Output the (X, Y) coordinate of the center of the cell containing the given text.  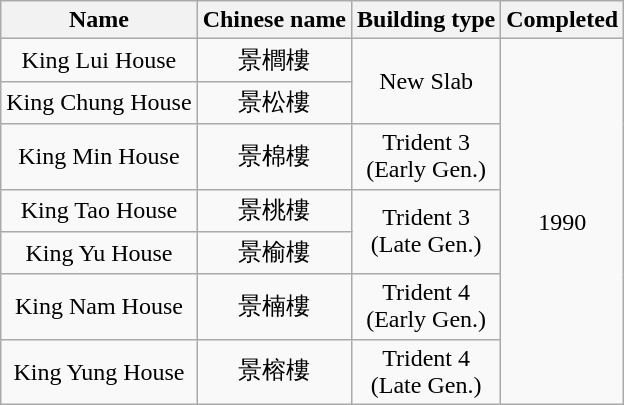
King Tao House (99, 210)
1990 (562, 222)
Trident 3(Early Gen.) (426, 156)
Building type (426, 20)
Trident 4(Early Gen.) (426, 306)
King Yu House (99, 254)
King Min House (99, 156)
Completed (562, 20)
New Slab (426, 82)
Chinese name (274, 20)
景榆樓 (274, 254)
Name (99, 20)
King Nam House (99, 306)
景棉樓 (274, 156)
景松樓 (274, 102)
King Yung House (99, 372)
King Lui House (99, 60)
King Chung House (99, 102)
Trident 3(Late Gen.) (426, 232)
景楠樓 (274, 306)
景榕樓 (274, 372)
景櫚樓 (274, 60)
景桃樓 (274, 210)
Trident 4(Late Gen.) (426, 372)
